For the text-containing cell, return its midpoint in (x, y) coordinate format. 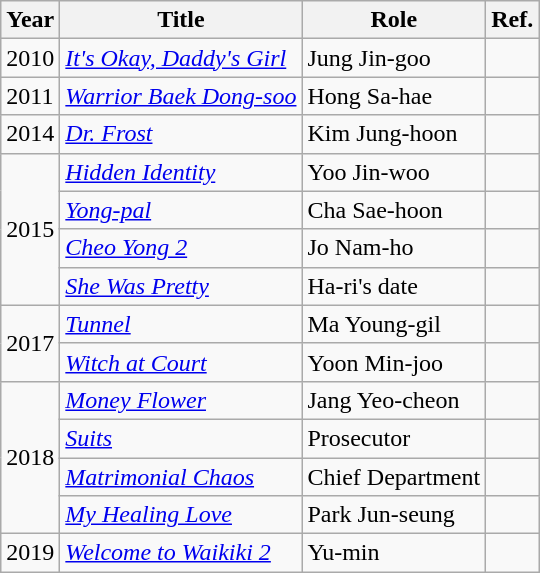
Matrimonial Chaos (181, 477)
Dr. Frost (181, 134)
2015 (30, 229)
Yoon Min-joo (394, 362)
My Healing Love (181, 515)
2011 (30, 96)
Ma Young-gil (394, 324)
Kim Jung-hoon (394, 134)
Yong-pal (181, 210)
Role (394, 20)
Welcome to Waikiki 2 (181, 553)
Jung Jin-goo (394, 58)
2018 (30, 457)
Jo Nam-ho (394, 248)
2019 (30, 553)
Yu-min (394, 553)
2014 (30, 134)
It's Okay, Daddy's Girl (181, 58)
Suits (181, 438)
Money Flower (181, 400)
2017 (30, 343)
Park Jun-seung (394, 515)
Witch at Court (181, 362)
Jang Yeo-cheon (394, 400)
Prosecutor (394, 438)
Hong Sa-hae (394, 96)
She Was Pretty (181, 286)
Hidden Identity (181, 172)
Ha-ri's date (394, 286)
Cha Sae-hoon (394, 210)
Cheo Yong 2 (181, 248)
Ref. (512, 20)
Title (181, 20)
Tunnel (181, 324)
Chief Department (394, 477)
2010 (30, 58)
Year (30, 20)
Yoo Jin-woo (394, 172)
Warrior Baek Dong-soo (181, 96)
